Find where the given text appears and provide that cell's center as (X, Y) coordinate. 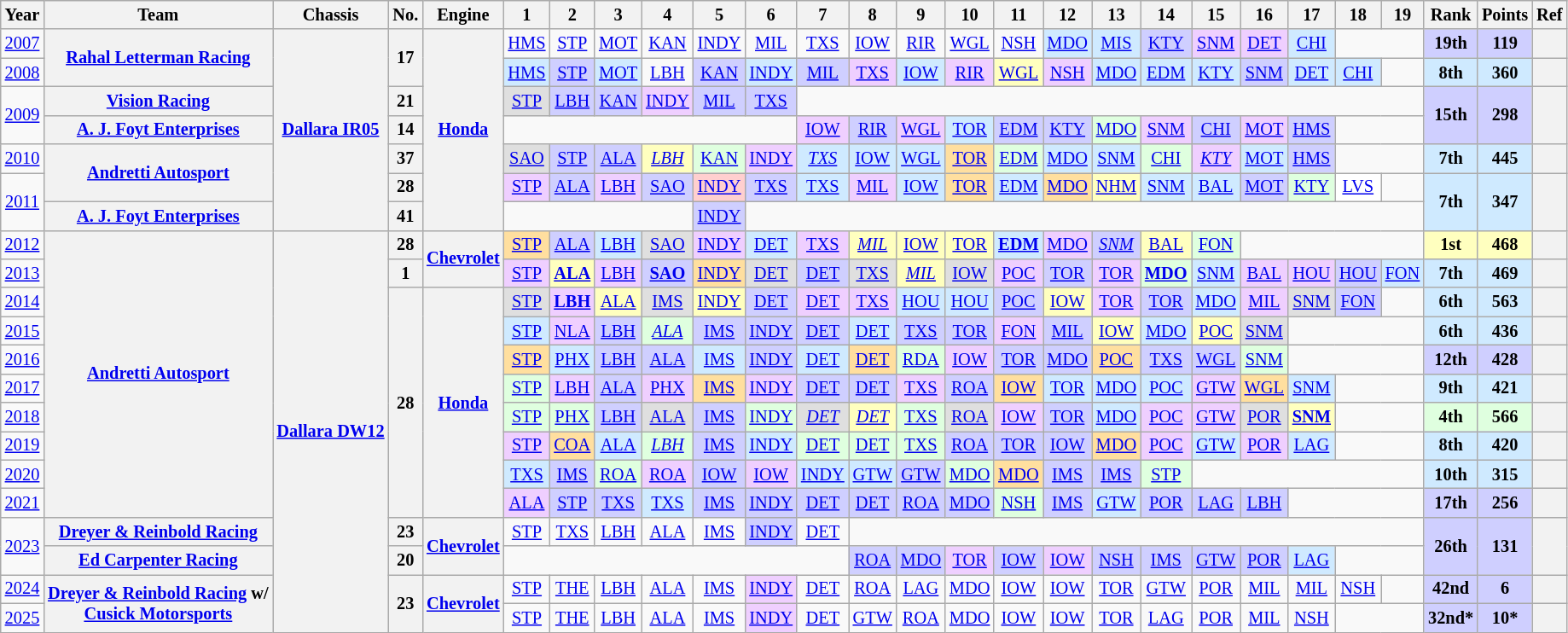
NLA (572, 331)
2024 (22, 589)
420 (1505, 445)
32nd* (1450, 618)
Chassis (331, 15)
2014 (22, 302)
2016 (22, 359)
19 (1402, 15)
Dreyer & Reinbold Racing (158, 531)
15 (1217, 15)
3 (618, 15)
10* (1505, 618)
256 (1505, 502)
2007 (22, 44)
2010 (22, 159)
26th (1450, 546)
12th (1450, 359)
41 (405, 216)
Ref (1549, 15)
9 (921, 15)
2011 (22, 201)
Team (158, 15)
298 (1505, 114)
Dallara IR05 (331, 130)
MIS (1116, 44)
Rahal Letterman Racing (158, 58)
2023 (22, 546)
131 (1505, 546)
566 (1505, 417)
2009 (22, 114)
37 (405, 159)
2018 (22, 417)
2 (572, 15)
Vision Racing (158, 101)
21 (405, 101)
COA (572, 445)
2008 (22, 73)
10 (969, 15)
12 (1066, 15)
445 (1505, 159)
2020 (22, 474)
Rank (1450, 15)
1st (1450, 245)
NHM (1116, 187)
8 (873, 15)
9th (1450, 388)
42nd (1450, 589)
11 (1019, 15)
Dallara DW12 (331, 432)
No. (405, 15)
5 (720, 15)
119 (1505, 44)
315 (1505, 474)
15th (1450, 114)
4 (667, 15)
18 (1358, 15)
468 (1505, 245)
2017 (22, 388)
Year (22, 15)
2019 (22, 445)
360 (1505, 73)
13 (1116, 15)
2012 (22, 245)
2021 (22, 502)
2025 (22, 618)
469 (1505, 273)
10th (1450, 474)
7 (822, 15)
Dreyer & Reinbold Racing w/ Cusick Motorsports (158, 602)
428 (1505, 359)
347 (1505, 201)
4th (1450, 417)
436 (1505, 331)
563 (1505, 302)
2015 (22, 331)
421 (1505, 388)
20 (405, 560)
Points (1505, 15)
Engine (462, 15)
LVS (1358, 187)
16 (1264, 15)
19th (1450, 44)
Ed Carpenter Racing (158, 560)
2013 (22, 273)
17th (1450, 502)
RDA (921, 359)
